Return the [x, y] coordinate for the center point of the cell that contains the specified text.  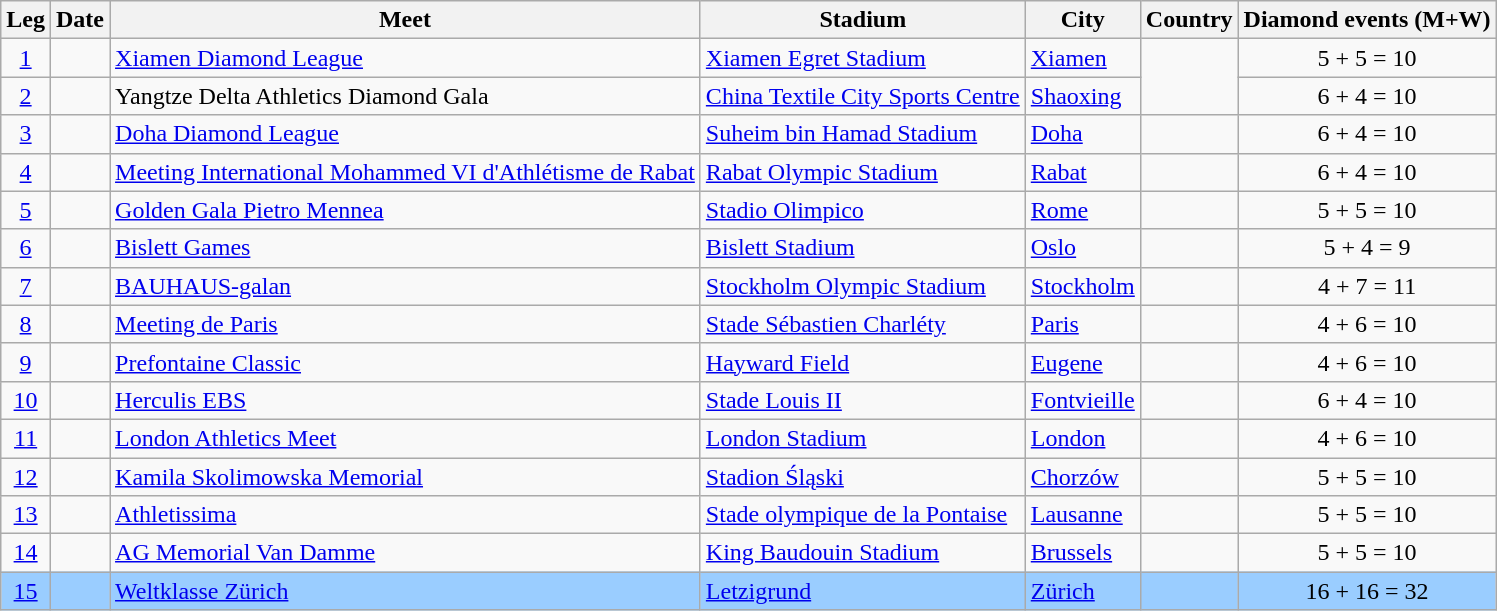
10 [26, 400]
Golden Gala Pietro Mennea [406, 210]
Doha Diamond League [406, 134]
Xiamen Diamond League [406, 58]
Xiamen [1082, 58]
Meet [406, 20]
Brussels [1082, 553]
Stadium [862, 20]
Stade Sébastien Charléty [862, 324]
7 [26, 286]
Zürich [1082, 591]
Stadion Śląski [862, 477]
King Baudouin Stadium [862, 553]
Stockholm [1082, 286]
Bislett Stadium [862, 248]
13 [26, 515]
16 + 16 = 32 [1367, 591]
15 [26, 591]
BAUHAUS-galan [406, 286]
8 [26, 324]
Shaoxing [1082, 96]
AG Memorial Van Damme [406, 553]
2 [26, 96]
5 [26, 210]
Weltklasse Zürich [406, 591]
Rabat [1082, 172]
London Athletics Meet [406, 438]
Kamila Skolimowska Memorial [406, 477]
Stadio Olimpico [862, 210]
Prefontaine Classic [406, 362]
China Textile City Sports Centre [862, 96]
12 [26, 477]
Suheim bin Hamad Stadium [862, 134]
Lausanne [1082, 515]
11 [26, 438]
Stockholm Olympic Stadium [862, 286]
Leg [26, 20]
Bislett Games [406, 248]
Eugene [1082, 362]
Fontvieille [1082, 400]
Stade olympique de la Pontaise [862, 515]
Athletissima [406, 515]
Oslo [1082, 248]
4 + 7 = 11 [1367, 286]
London Stadium [862, 438]
Paris [1082, 324]
Stade Louis II [862, 400]
9 [26, 362]
Meeting International Mohammed VI d'Athlétisme de Rabat [406, 172]
Herculis EBS [406, 400]
London [1082, 438]
4 [26, 172]
Rome [1082, 210]
Letzigrund [862, 591]
Hayward Field [862, 362]
Yangtze Delta Athletics Diamond Gala [406, 96]
14 [26, 553]
1 [26, 58]
6 [26, 248]
Chorzów [1082, 477]
City [1082, 20]
Doha [1082, 134]
Rabat Olympic Stadium [862, 172]
Date [80, 20]
Diamond events (M+W) [1367, 20]
Country [1189, 20]
Meeting de Paris [406, 324]
Xiamen Egret Stadium [862, 58]
3 [26, 134]
5 + 4 = 9 [1367, 248]
